Extract the [X, Y] coordinate from the center of the cell holding the provided text.  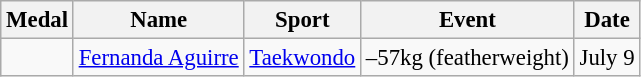
Date [607, 20]
Sport [302, 20]
July 9 [607, 58]
Name [158, 20]
Medal [38, 20]
–57kg (featherweight) [468, 58]
Event [468, 20]
Taekwondo [302, 58]
Fernanda Aguirre [158, 58]
